Identify which cell holds the provided text, then report its [x, y] central coordinate. 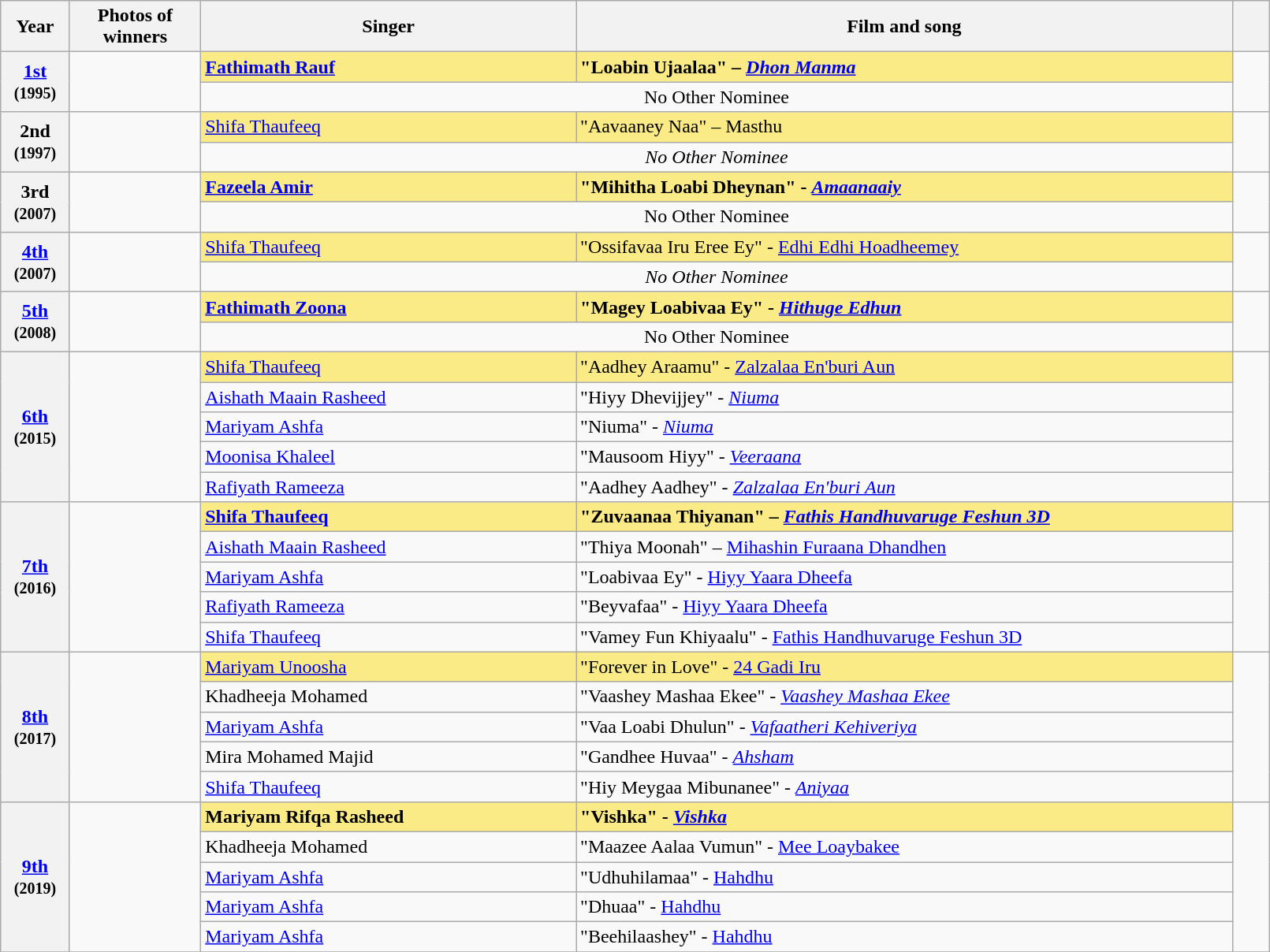
4th(2007) [35, 262]
Singer [389, 27]
"Loabivaa Ey" - Hiyy Yaara Dheefa [905, 577]
"Aadhey Aadhey" - Zalzalaa En'buri Aun [905, 487]
"Beyvafaa" - Hiyy Yaara Dheefa [905, 607]
Fathimath Rauf [389, 67]
Moonisa Khaleel [389, 457]
2nd(1997) [35, 142]
"Maazee Aalaa Vumun" - Mee Loaybakee [905, 846]
8th(2017) [35, 727]
Film and song [905, 27]
Fathimath Zoona [389, 307]
"Beehilaashey" - Hahdhu [905, 937]
5th(2008) [35, 322]
Fazeela Amir [389, 187]
"Udhuhilamaa" - Hahdhu [905, 877]
6th(2015) [35, 426]
"Forever in Love" - 24 Gadi Iru [905, 667]
"Magey Loabivaa Ey" - Hithuge Edhun [905, 307]
Mariyam Rifqa Rasheed [389, 816]
1st(1995) [35, 82]
"Aadhey Araamu" - Zalzalaa En'buri Aun [905, 366]
"Mihitha Loabi Dheynan" - Amaanaaiy [905, 187]
"Niuma" - Niuma [905, 427]
Mira Mohamed Majid [389, 757]
"Mausoom Hiyy" - Veeraana [905, 457]
3rd(2007) [35, 202]
Year [35, 27]
Mariyam Unoosha [389, 667]
"Dhuaa" - Hahdhu [905, 907]
"Ossifavaa Iru Eree Ey" - Edhi Edhi Hoadheemey [905, 247]
"Vaa Loabi Dhulun" - Vafaatheri Kehiveriya [905, 727]
"Hiy Meygaa Mibunanee" - Aniyaa [905, 787]
"Hiyy Dhevijjey" - Niuma [905, 396]
Photos of winners [136, 27]
"Gandhee Huvaa" - Ahsham [905, 757]
"Thiya Moonah" – Mihashin Furaana Dhandhen [905, 547]
"Loabin Ujaalaa" – Dhon Manma [905, 67]
9th(2019) [35, 876]
"Vishka" - Vishka [905, 816]
"Vamey Fun Khiyaalu" - Fathis Handhuvaruge Feshun 3D [905, 637]
"Vaashey Mashaa Ekee" - Vaashey Mashaa Ekee [905, 697]
"Zuvaanaa Thiyanan" – Fathis Handhuvaruge Feshun 3D [905, 517]
"Aavaaney Naa" – Masthu [905, 127]
7th(2016) [35, 577]
